Return (x, y) of the center of cell containing provided text 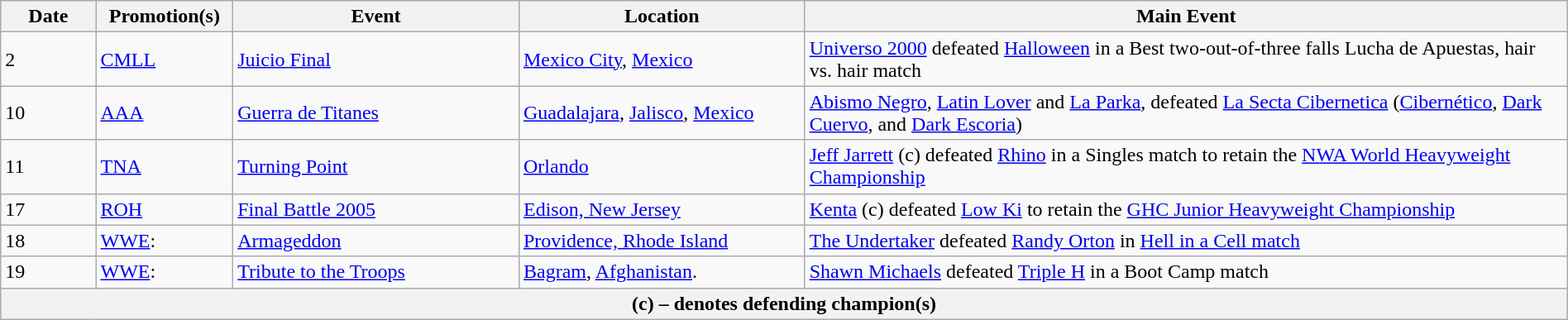
TNA (165, 167)
Shawn Michaels defeated Triple H in a Boot Camp match (1186, 272)
Edison, New Jersey (662, 209)
Tribute to the Troops (376, 272)
Providence, Rhode Island (662, 241)
ROH (165, 209)
Turning Point (376, 167)
CMLL (165, 60)
Date (48, 17)
17 (48, 209)
11 (48, 167)
Armageddon (376, 241)
Kenta (c) defeated Low Ki to retain the GHC Junior Heavyweight Championship (1186, 209)
Guerra de Titanes (376, 112)
10 (48, 112)
Orlando (662, 167)
Universo 2000 defeated Halloween in a Best two-out-of-three falls Lucha de Apuestas, hair vs. hair match (1186, 60)
Juicio Final (376, 60)
Final Battle 2005 (376, 209)
Promotion(s) (165, 17)
The Undertaker defeated Randy Orton in Hell in a Cell match (1186, 241)
Jeff Jarrett (c) defeated Rhino in a Singles match to retain the NWA World Heavyweight Championship (1186, 167)
Location (662, 17)
Mexico City, Mexico (662, 60)
Guadalajara, Jalisco, Mexico (662, 112)
19 (48, 272)
2 (48, 60)
AAA (165, 112)
Bagram, Afghanistan. (662, 272)
Event (376, 17)
(c) – denotes defending champion(s) (784, 303)
18 (48, 241)
Main Event (1186, 17)
Abismo Negro, Latin Lover and La Parka, defeated La Secta Cibernetica (Cibernético, Dark Cuervo, and Dark Escoria) (1186, 112)
